Pinpoint the cell where the given text exists, returning its [X, Y] midpoint coordinate. 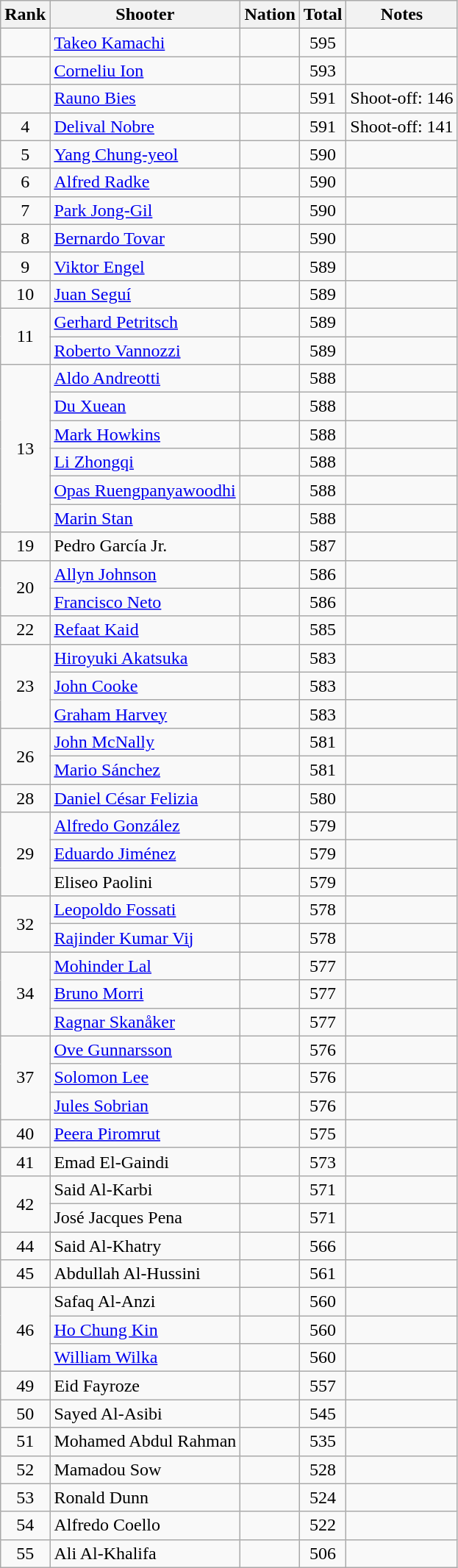
Alfred Radke [146, 182]
Total [323, 15]
John Cooke [146, 686]
22 [25, 630]
561 [323, 1274]
Delival Nobre [146, 126]
Nation [270, 15]
Ho Chung Kin [146, 1330]
Shoot-off: 141 [401, 126]
506 [323, 1553]
Ronald Dunn [146, 1497]
William Wilka [146, 1358]
Aldo Andreotti [146, 379]
Gerhard Petritsch [146, 322]
Mark Howkins [146, 434]
50 [25, 1414]
52 [25, 1469]
4 [25, 126]
Sayed Al-Asibi [146, 1414]
545 [323, 1414]
Rajinder Kumar Vij [146, 938]
Solomon Lee [146, 1078]
528 [323, 1469]
49 [25, 1386]
575 [323, 1134]
Mohinder Lal [146, 966]
Said Al-Karbi [146, 1189]
Rauno Bies [146, 99]
45 [25, 1274]
6 [25, 182]
46 [25, 1330]
44 [25, 1246]
587 [323, 546]
Alfredo González [146, 826]
Leopoldo Fossati [146, 910]
55 [25, 1553]
Pedro García Jr. [146, 546]
28 [25, 798]
Eduardo Jiménez [146, 854]
Ali Al-Khalifa [146, 1553]
32 [25, 924]
Ragnar Skanåker [146, 1022]
Peera Piromrut [146, 1134]
Corneliu Ion [146, 71]
Shoot-off: 146 [401, 99]
Graham Harvey [146, 714]
Abdullah Al-Hussini [146, 1274]
593 [323, 71]
Rank [25, 15]
40 [25, 1134]
19 [25, 546]
Viktor Engel [146, 266]
20 [25, 588]
Mohamed Abdul Rahman [146, 1442]
Alfredo Coello [146, 1525]
580 [323, 798]
Opas Ruengpanyawoodhi [146, 490]
Park Jong-Gil [146, 210]
524 [323, 1497]
26 [25, 756]
10 [25, 294]
37 [25, 1078]
Mamadou Sow [146, 1469]
Li Zhongqi [146, 462]
Jules Sobrian [146, 1106]
9 [25, 266]
Notes [401, 15]
8 [25, 238]
Eid Fayroze [146, 1386]
Shooter [146, 15]
Du Xuean [146, 407]
23 [25, 686]
535 [323, 1442]
Said Al-Khatry [146, 1246]
34 [25, 994]
John McNally [146, 742]
Daniel César Felizia [146, 798]
573 [323, 1161]
522 [323, 1525]
Refaat Kaid [146, 630]
Mario Sánchez [146, 770]
Eliseo Paolini [146, 882]
Hiroyuki Akatsuka [146, 658]
29 [25, 854]
Safaq Al-Anzi [146, 1302]
Allyn Johnson [146, 574]
Bruno Morri [146, 994]
585 [323, 630]
11 [25, 336]
7 [25, 210]
Francisco Neto [146, 602]
Juan Seguí [146, 294]
54 [25, 1525]
Takeo Kamachi [146, 43]
Yang Chung-yeol [146, 154]
595 [323, 43]
Emad El-Gaindi [146, 1161]
557 [323, 1386]
Ove Gunnarsson [146, 1050]
Bernardo Tovar [146, 238]
53 [25, 1497]
51 [25, 1442]
42 [25, 1203]
Marin Stan [146, 518]
Roberto Vannozzi [146, 351]
13 [25, 448]
41 [25, 1161]
5 [25, 154]
566 [323, 1246]
José Jacques Pena [146, 1217]
